Pinpoint the cell where the given text exists, returning its [X, Y] midpoint coordinate. 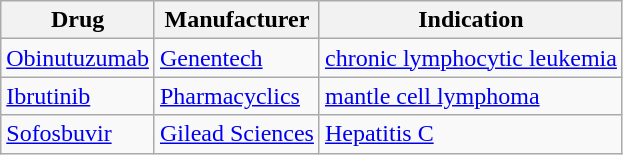
mantle cell lymphoma [470, 96]
Hepatitis C [470, 134]
Drug [78, 20]
chronic lymphocytic leukemia [470, 58]
Genentech [236, 58]
Pharmacyclics [236, 96]
Gilead Sciences [236, 134]
Ibrutinib [78, 96]
Obinutuzumab [78, 58]
Manufacturer [236, 20]
Indication [470, 20]
Sofosbuvir [78, 134]
